Output the (x, y) coordinate of the center of the cell containing the given text.  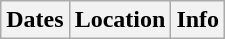
Dates (35, 20)
Info (198, 20)
Location (120, 20)
